Locate the cell with the specified text and output its [x, y] center coordinate. 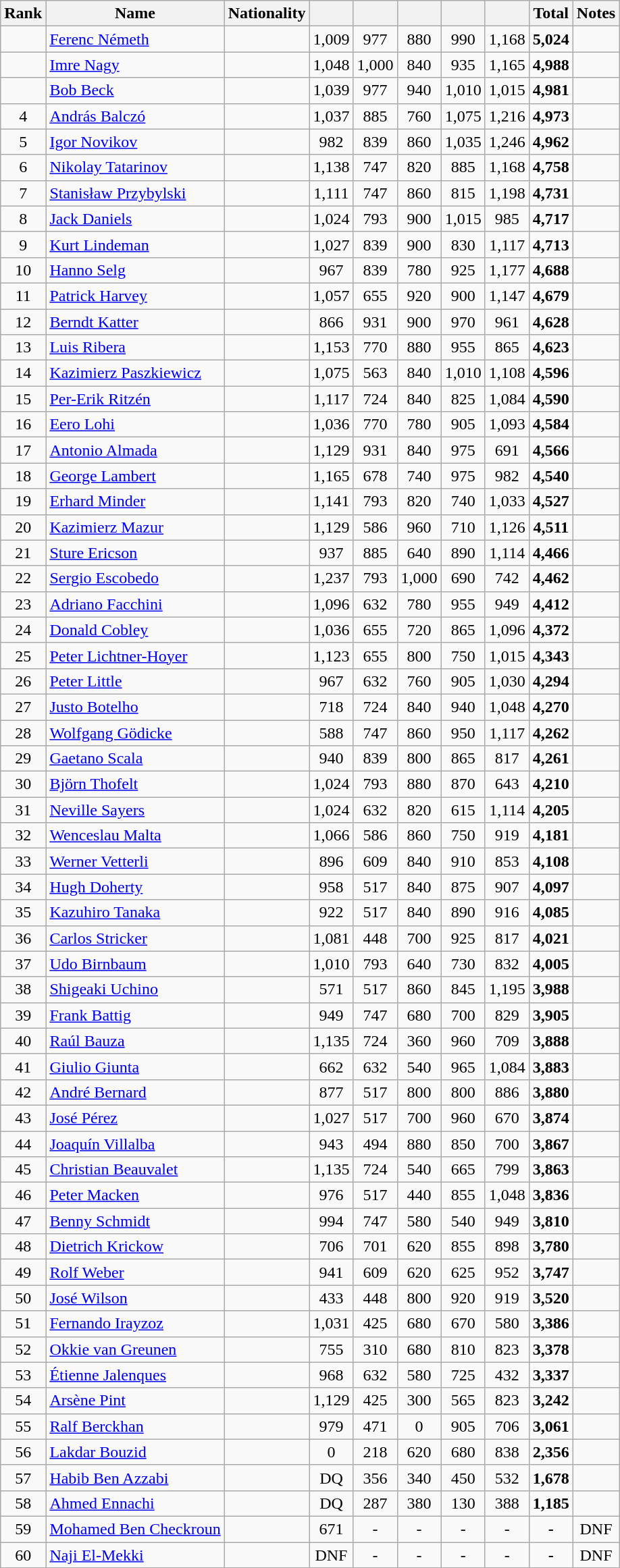
662 [331, 1066]
1,216 [507, 116]
44 [23, 1144]
4,205 [551, 810]
Igor Novikov [135, 142]
1,126 [507, 527]
1,147 [507, 296]
Étienne Jalenques [135, 1375]
3,747 [551, 1272]
Giulio Giunta [135, 1066]
1,153 [331, 348]
1,035 [463, 142]
Name [135, 13]
21 [23, 553]
432 [507, 1375]
742 [507, 578]
Luis Ribera [135, 348]
4,462 [551, 578]
Arsène Pint [135, 1401]
51 [23, 1324]
710 [463, 527]
450 [463, 1478]
838 [507, 1452]
4,596 [551, 373]
Mohamed Ben Checkroun [135, 1529]
1,031 [331, 1324]
18 [23, 476]
35 [23, 913]
9 [23, 244]
Björn Thofelt [135, 784]
1,678 [551, 1478]
4,758 [551, 167]
47 [23, 1221]
388 [507, 1503]
1,030 [507, 681]
970 [463, 322]
40 [23, 1041]
916 [507, 913]
Peter Macken [135, 1195]
877 [331, 1092]
3,061 [551, 1426]
1,093 [507, 425]
5,024 [551, 39]
Naji El-Mekki [135, 1555]
53 [23, 1375]
4,731 [551, 193]
31 [23, 810]
60 [23, 1555]
Patrick Harvey [135, 296]
Rolf Weber [135, 1272]
36 [23, 938]
Justo Botelho [135, 707]
965 [463, 1066]
Peter Little [135, 681]
718 [331, 707]
Kazimierz Paszkiewicz [135, 373]
Wolfgang Gödicke [135, 732]
3,874 [551, 1118]
Total [551, 13]
3,378 [551, 1349]
725 [463, 1375]
4 [23, 116]
3,863 [551, 1170]
4,540 [551, 476]
4,717 [551, 219]
922 [331, 913]
4,973 [551, 116]
1,185 [551, 1503]
Sture Ericson [135, 553]
588 [331, 732]
Werner Vetterli [135, 861]
701 [376, 1247]
Udo Birnbaum [135, 964]
910 [463, 861]
985 [507, 219]
14 [23, 373]
1,237 [331, 578]
24 [23, 630]
976 [331, 1195]
7 [23, 193]
950 [463, 732]
33 [23, 861]
4,466 [551, 553]
39 [23, 1015]
José Pérez [135, 1118]
Rank [23, 13]
37 [23, 964]
34 [23, 887]
13 [23, 348]
433 [331, 1298]
979 [331, 1426]
Hanno Selg [135, 270]
4,527 [551, 502]
22 [23, 578]
287 [376, 1503]
310 [376, 1349]
961 [507, 322]
941 [331, 1272]
Joaquín Villalba [135, 1144]
48 [23, 1247]
4,294 [551, 681]
38 [23, 990]
898 [507, 1247]
54 [23, 1401]
4,981 [551, 90]
4,262 [551, 732]
3,386 [551, 1324]
1,111 [331, 193]
958 [331, 887]
300 [419, 1401]
Peter Lichtner-Hoyer [135, 655]
825 [463, 399]
42 [23, 1092]
57 [23, 1478]
46 [23, 1195]
32 [23, 836]
4,021 [551, 938]
16 [23, 425]
Kazuhiro Tanaka [135, 913]
50 [23, 1298]
Stanisław Przybylski [135, 193]
3,242 [551, 1401]
3,905 [551, 1015]
4,623 [551, 348]
380 [419, 1503]
853 [507, 861]
Hugh Doherty [135, 887]
Erhard Minder [135, 502]
678 [376, 476]
4,584 [551, 425]
10 [23, 270]
27 [23, 707]
845 [463, 990]
1,033 [507, 502]
59 [23, 1529]
3,836 [551, 1195]
4,097 [551, 887]
4,713 [551, 244]
832 [507, 964]
Benny Schmidt [135, 1221]
Adriano Facchini [135, 604]
875 [463, 887]
Sergio Escobedo [135, 578]
690 [463, 578]
4,372 [551, 630]
52 [23, 1349]
4,005 [551, 964]
26 [23, 681]
665 [463, 1170]
896 [331, 861]
Notes [596, 13]
Shigeaki Uchino [135, 990]
1,108 [507, 373]
André Bernard [135, 1092]
625 [463, 1272]
28 [23, 732]
Frank Battig [135, 1015]
952 [507, 1272]
4,210 [551, 784]
130 [463, 1503]
994 [331, 1221]
Raúl Bauza [135, 1041]
440 [419, 1195]
Jack Daniels [135, 219]
615 [463, 810]
8 [23, 219]
4,679 [551, 296]
565 [463, 1401]
20 [23, 527]
4,343 [551, 655]
643 [507, 784]
1,123 [331, 655]
886 [507, 1092]
3,867 [551, 1144]
George Lambert [135, 476]
Kurt Lindeman [135, 244]
Gaetano Scala [135, 759]
1,066 [331, 836]
870 [463, 784]
1,177 [507, 270]
4,962 [551, 142]
Berndt Katter [135, 322]
563 [376, 373]
937 [331, 553]
Okkie van Greunen [135, 1349]
43 [23, 1118]
55 [23, 1426]
5 [23, 142]
4,270 [551, 707]
4,688 [551, 270]
720 [419, 630]
799 [507, 1170]
1,039 [331, 90]
Nationality [267, 13]
15 [23, 399]
23 [23, 604]
1,141 [331, 502]
907 [507, 887]
Per-Erik Ritzén [135, 399]
Christian Beauvalet [135, 1170]
Ralf Berckhan [135, 1426]
Donald Cobley [135, 630]
709 [507, 1041]
3,988 [551, 990]
360 [419, 1041]
830 [463, 244]
866 [331, 322]
Fernando Irayzoz [135, 1324]
532 [507, 1478]
30 [23, 784]
17 [23, 450]
András Balczó [135, 116]
19 [23, 502]
3,780 [551, 1247]
943 [331, 1144]
730 [463, 964]
218 [376, 1452]
29 [23, 759]
Bob Beck [135, 90]
3,810 [551, 1221]
4,412 [551, 604]
1,057 [331, 296]
Ferenc Németh [135, 39]
1,195 [507, 990]
494 [376, 1144]
4,108 [551, 861]
Habib Ben Azzabi [135, 1478]
58 [23, 1503]
3,337 [551, 1375]
340 [419, 1478]
471 [376, 1426]
1,081 [331, 938]
Neville Sayers [135, 810]
4,261 [551, 759]
3,883 [551, 1066]
6 [23, 167]
935 [463, 65]
41 [23, 1066]
45 [23, 1170]
4,590 [551, 399]
Carlos Stricker [135, 938]
810 [463, 1349]
11 [23, 296]
Lakdar Bouzid [135, 1452]
4,988 [551, 65]
4,511 [551, 527]
25 [23, 655]
49 [23, 1272]
1,198 [507, 193]
3,880 [551, 1092]
829 [507, 1015]
3,520 [551, 1298]
1,037 [331, 116]
Dietrich Krickow [135, 1247]
José Wilson [135, 1298]
Ahmed Ennachi [135, 1503]
Antonio Almada [135, 450]
571 [331, 990]
Nikolay Tatarinov [135, 167]
990 [463, 39]
4,628 [551, 322]
850 [463, 1144]
968 [331, 1375]
815 [463, 193]
1,138 [331, 167]
4,181 [551, 836]
755 [331, 1349]
3,888 [551, 1041]
4,566 [551, 450]
691 [507, 450]
671 [331, 1529]
Imre Nagy [135, 65]
1,246 [507, 142]
4,085 [551, 913]
1,009 [331, 39]
56 [23, 1452]
Kazimierz Mazur [135, 527]
2,356 [551, 1452]
356 [376, 1478]
Wenceslau Malta [135, 836]
Eero Lohi [135, 425]
12 [23, 322]
